For the text-containing cell, return its midpoint in (x, y) coordinate format. 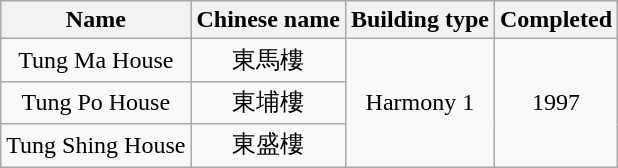
Building type (420, 20)
Harmony 1 (420, 103)
Completed (556, 20)
東馬樓 (268, 60)
Tung Shing House (96, 146)
Chinese name (268, 20)
1997 (556, 103)
東盛樓 (268, 146)
東埔樓 (268, 102)
Tung Po House (96, 102)
Name (96, 20)
Tung Ma House (96, 60)
